Locate the cell with the specified text and output its [X, Y] center coordinate. 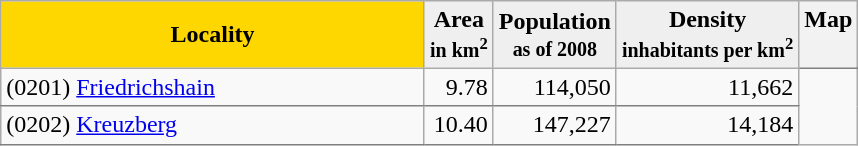
Map [828, 34]
114,050 [554, 87]
9.78 [458, 87]
Population as of 2008 [554, 34]
Locality [213, 34]
(0201) Friedrichshain [213, 87]
10.40 [458, 125]
14,184 [707, 125]
(0202) Kreuzberg [213, 125]
11,662 [707, 87]
Density inhabitants per km2 [707, 34]
147,227 [554, 125]
Area in km2 [458, 34]
